Provide the [x, y] coordinate of the cell's center where the given text is located.  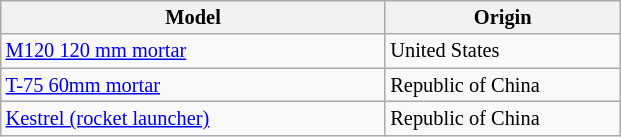
T-75 60mm mortar [194, 85]
Origin [502, 17]
Kestrel (rocket launcher) [194, 118]
Model [194, 17]
United States [502, 51]
M120 120 mm mortar [194, 51]
